For the text-containing cell, return its midpoint in [x, y] coordinate format. 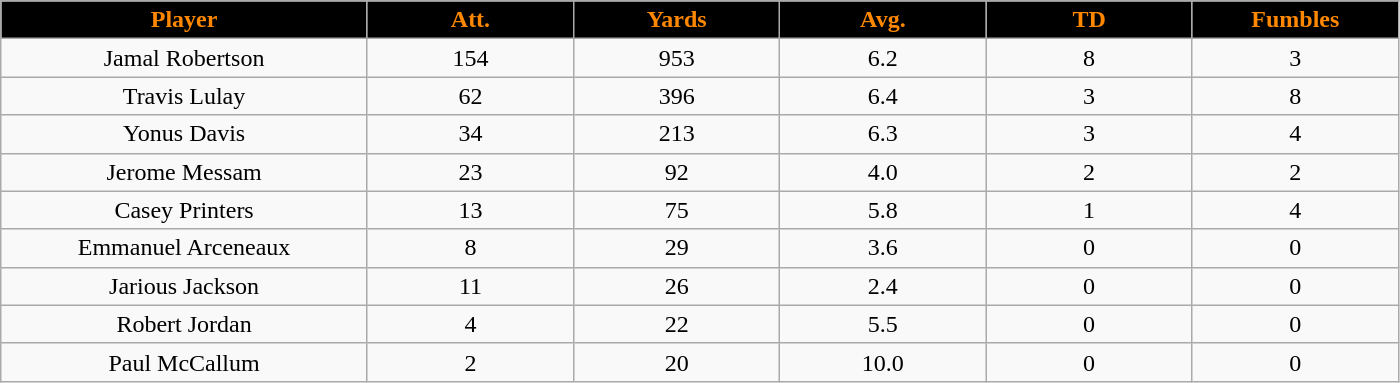
10.0 [883, 362]
Yonus Davis [184, 134]
62 [470, 96]
13 [470, 210]
Casey Printers [184, 210]
Travis Lulay [184, 96]
396 [677, 96]
TD [1089, 20]
92 [677, 172]
4.0 [883, 172]
Player [184, 20]
Paul McCallum [184, 362]
953 [677, 58]
3.6 [883, 248]
Yards [677, 20]
213 [677, 134]
5.8 [883, 210]
2.4 [883, 286]
26 [677, 286]
11 [470, 286]
6.4 [883, 96]
Jamal Robertson [184, 58]
Jarious Jackson [184, 286]
154 [470, 58]
29 [677, 248]
5.5 [883, 324]
34 [470, 134]
Robert Jordan [184, 324]
Emmanuel Arceneaux [184, 248]
6.3 [883, 134]
22 [677, 324]
Att. [470, 20]
23 [470, 172]
20 [677, 362]
Jerome Messam [184, 172]
6.2 [883, 58]
75 [677, 210]
1 [1089, 210]
Avg. [883, 20]
Fumbles [1295, 20]
